Pinpoint the cell where the given text exists, returning its [X, Y] midpoint coordinate. 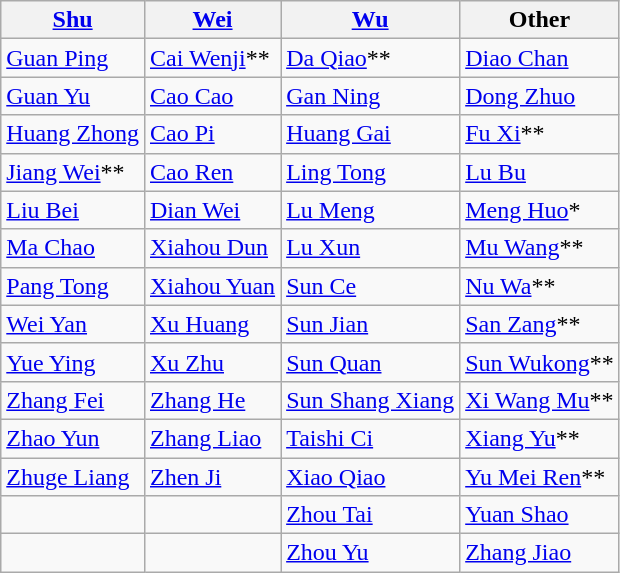
Yue Ying [73, 362]
San Zang** [540, 324]
Xi Wang Mu** [540, 400]
Mu Wang** [540, 248]
Lu Bu [540, 172]
Lu Xun [370, 248]
Zhou Tai [370, 515]
Meng Huo* [540, 210]
Sun Wukong** [540, 362]
Xu Zhu [212, 362]
Dian Wei [212, 210]
Yu Mei Ren** [540, 477]
Diao Chan [540, 58]
Other [540, 20]
Huang Zhong [73, 134]
Zhang Jiao [540, 553]
Sun Quan [370, 362]
Jiang Wei** [73, 172]
Zhang Fei [73, 400]
Wei Yan [73, 324]
Wei [212, 20]
Cao Cao [212, 96]
Pang Tong [73, 286]
Ma Chao [73, 248]
Yuan Shao [540, 515]
Cai Wenji** [212, 58]
Taishi Ci [370, 438]
Xiahou Dun [212, 248]
Fu Xi** [540, 134]
Wu [370, 20]
Nu Wa** [540, 286]
Gan Ning [370, 96]
Ling Tong [370, 172]
Sun Ce [370, 286]
Da Qiao** [370, 58]
Zhang Liao [212, 438]
Xiang Yu** [540, 438]
Huang Gai [370, 134]
Liu Bei [73, 210]
Guan Ping [73, 58]
Cao Pi [212, 134]
Sun Shang Xiang [370, 400]
Lu Meng [370, 210]
Sun Jian [370, 324]
Dong Zhuo [540, 96]
Zhuge Liang [73, 477]
Xiahou Yuan [212, 286]
Zhao Yun [73, 438]
Shu [73, 20]
Zhou Yu [370, 553]
Xu Huang [212, 324]
Guan Yu [73, 96]
Zhang He [212, 400]
Xiao Qiao [370, 477]
Zhen Ji [212, 477]
Cao Ren [212, 172]
